Pinpoint the cell where the given text exists, returning its [x, y] midpoint coordinate. 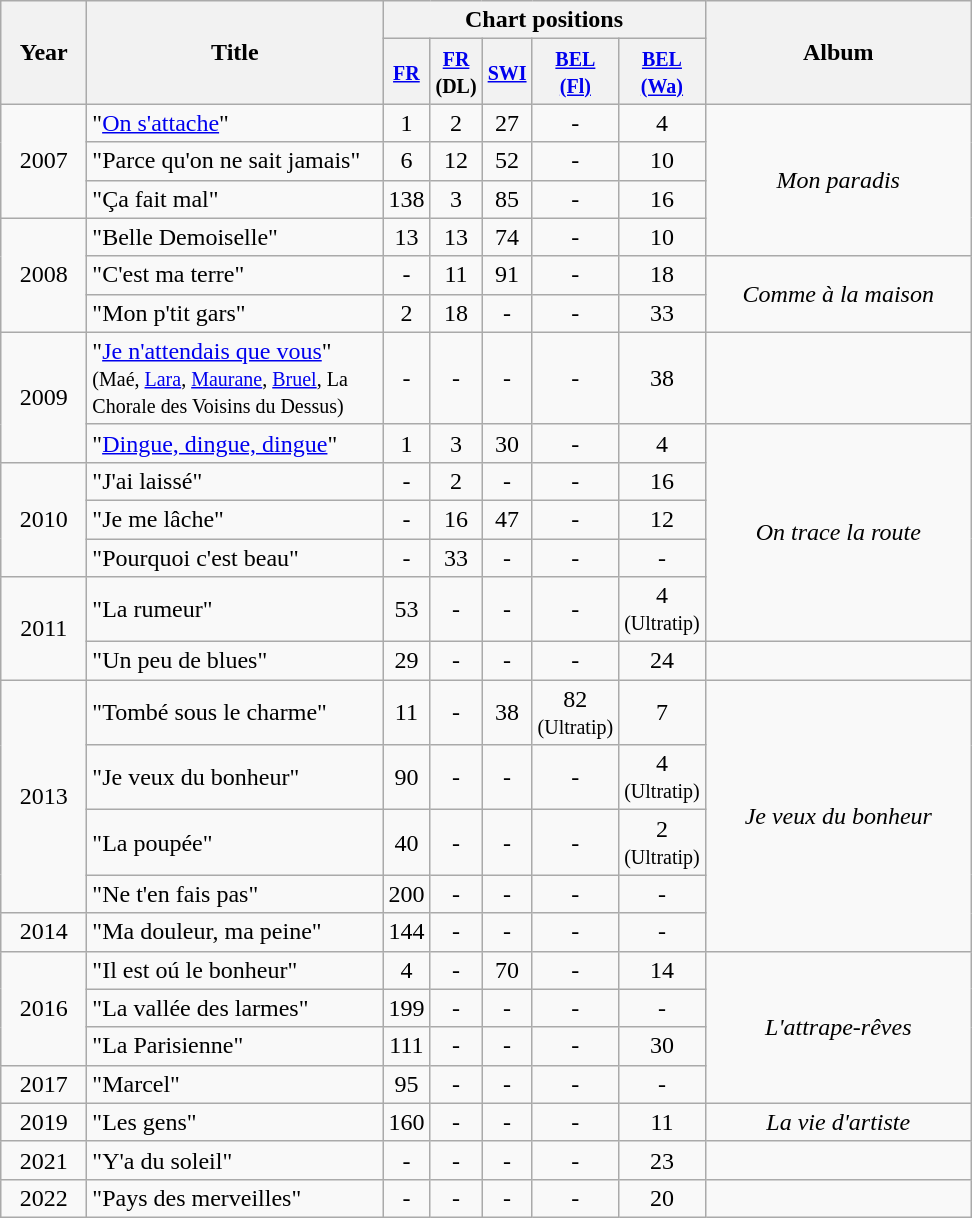
Year [44, 52]
74 [507, 237]
200 [406, 894]
2011 [44, 628]
144 [406, 932]
"Ça fait mal" [235, 199]
40 [406, 842]
2022 [44, 1198]
"On s'attache" [235, 123]
24 [662, 661]
"Ne t'en fais pas" [235, 894]
2017 [44, 1084]
Mon paradis [838, 180]
2(Ultratip) [662, 842]
BEL(Fl) [576, 72]
"Pays des merveilles" [235, 1198]
20 [662, 1198]
"Marcel" [235, 1084]
"Ma douleur, ma peine" [235, 932]
Je veux du bonheur [838, 816]
14 [662, 970]
2009 [44, 397]
"Y'a du soleil" [235, 1160]
2013 [44, 796]
70 [507, 970]
23 [662, 1160]
"La Parisienne" [235, 1046]
BEL(Wa) [662, 72]
On trace la route [838, 532]
7 [662, 712]
47 [507, 519]
2019 [44, 1122]
"Parce qu'on ne sait jamais" [235, 161]
53 [406, 610]
2007 [44, 161]
2016 [44, 1008]
"Tombé sous le charme" [235, 712]
111 [406, 1046]
95 [406, 1084]
"Je n'attendais que vous" (Maé, Lara, Maurane, Bruel, La Chorale des Voisins du Dessus) [235, 378]
SWI [507, 72]
2014 [44, 932]
"La rumeur" [235, 610]
90 [406, 778]
2010 [44, 519]
Title [235, 52]
"C'est ma terre" [235, 275]
"Mon p'tit gars" [235, 313]
91 [507, 275]
199 [406, 1008]
160 [406, 1122]
"Dingue, dingue, dingue" [235, 443]
"La vallée des larmes" [235, 1008]
82 (Ultratip) [576, 712]
L'attrape-rêves [838, 1027]
27 [507, 123]
85 [507, 199]
"Pourquoi c'est beau" [235, 557]
138 [406, 199]
"Belle Demoiselle" [235, 237]
"Je veux du bonheur" [235, 778]
"La poupée" [235, 842]
Chart positions [544, 20]
52 [507, 161]
FR [406, 72]
2008 [44, 275]
Comme à la maison [838, 294]
2021 [44, 1160]
"Je me lâche" [235, 519]
Album [838, 52]
29 [406, 661]
La vie d'artiste [838, 1122]
FR (DL) [456, 72]
6 [406, 161]
"Il est oú le bonheur" [235, 970]
"J'ai laissé" [235, 481]
"Les gens" [235, 1122]
"Un peu de blues" [235, 661]
